Determine the [x, y] coordinate at the center of the cell enclosing the given text.  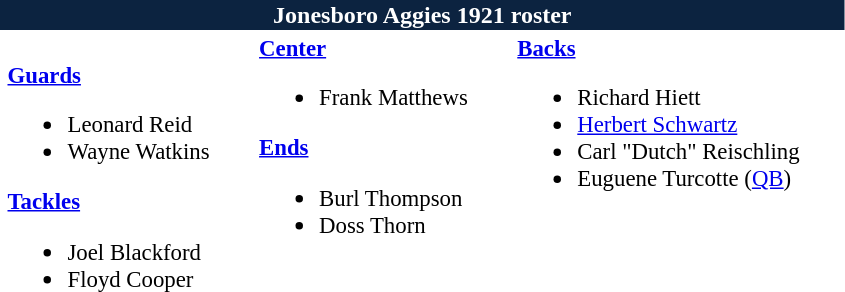
Jonesboro Aggies 1921 roster [422, 15]
